Determine the (X, Y) coordinate at the center of the cell enclosing the given text.  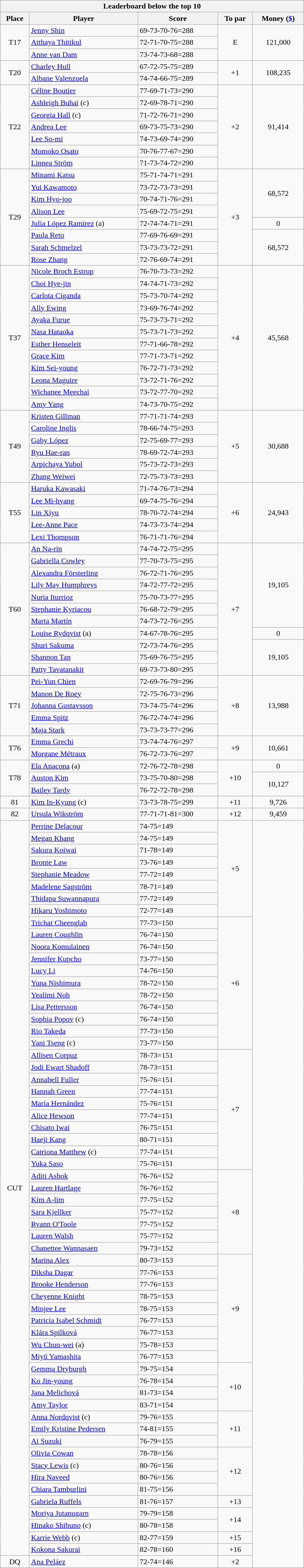
Catriona Matthew (c) (84, 1152)
Alice Hewson (84, 1115)
Kristen Gillman (84, 416)
76-68-72-79=295 (178, 609)
76-72-73-76=297 (178, 754)
Patricia Isabel Schmidt (84, 1321)
Annabell Fuller (84, 1079)
71-73-74-72=290 (178, 163)
Money ($) (278, 18)
Thidapa Suwannapura (84, 898)
75-69-76-75=295 (178, 657)
T17 (15, 42)
Caroline Inglis (84, 428)
74-74-72-75=295 (178, 549)
73-72-71-76=292 (178, 380)
81-76=157 (178, 1501)
76-72-74-74=296 (178, 717)
72-75-69-77=293 (178, 440)
73-72-73-73=291 (178, 187)
10,661 (278, 748)
Nasa Hataoka (84, 332)
72-74-74-71=291 (178, 223)
76-71-71-76=294 (178, 537)
Gabriella Cowley (84, 561)
Sara Kjellker (84, 1212)
T60 (15, 609)
Moriya Jutanugarn (84, 1514)
Shuri Sakuma (84, 645)
13,988 (278, 705)
72-76-69-74=291 (178, 259)
74-74-71-73=292 (178, 284)
Cheyenne Knight (84, 1296)
80-71=151 (178, 1140)
74-76=150 (178, 971)
Jana Melichová (84, 1393)
Nicole Broch Estrup (84, 271)
Brooke Henderson (84, 1284)
+14 (235, 1520)
Ursula Wikström (84, 814)
Paula Reto (84, 235)
Kim Sei-young (84, 368)
Pei-Yun Chien (84, 681)
77-69-76-69=291 (178, 235)
Wu Chun-wei (a) (84, 1345)
Gabriela Ruffels (84, 1501)
75-73-73-71=292 (178, 320)
Georgia Hall (c) (84, 115)
Haeji Kang (84, 1140)
75-73-72-73=293 (178, 464)
Chiara Tamburlini (84, 1489)
Kokona Sakurai (84, 1550)
77-71-66-78=292 (178, 344)
74-81=155 (178, 1429)
73-73-73-77=296 (178, 730)
Anne van Dam (84, 54)
72-75-73-73=293 (178, 476)
Momoko Osato (84, 151)
76-70-73-73=292 (178, 271)
Lisa Pettersson (84, 1007)
Alison Lee (84, 211)
77-71-71-74=293 (178, 416)
69-73-75-73=290 (178, 127)
82 (15, 814)
77-71-71-81=300 (178, 814)
Albane Valenzuela (84, 79)
Lauren Walsh (84, 1236)
Yuka Saso (84, 1164)
72-75-76-73=296 (178, 693)
Minami Katsu (84, 175)
Miyū Yamashita (84, 1357)
73-73-78-75=299 (178, 802)
Arpichaya Yubol (84, 464)
78-69-72-74=293 (178, 452)
9,459 (278, 814)
73-76=149 (178, 862)
77-71-73-71=292 (178, 356)
Kim In-Kyung (c) (84, 802)
10,127 (278, 784)
Stephanie Meadow (84, 874)
81-75=156 (178, 1489)
74-73-70-75=292 (178, 404)
Louise Rydqvist (a) (84, 633)
76-72-71-76=295 (178, 573)
73-74-75-74=296 (178, 705)
79-79=158 (178, 1514)
83-71=154 (178, 1405)
T78 (15, 778)
81 (15, 802)
+15 (235, 1538)
Emily Kristine Pedersen (84, 1429)
79-76=155 (178, 1417)
T49 (15, 446)
Wichanee Meechai (84, 392)
Céline Boutier (84, 91)
Amy Yang (84, 404)
Chanettee Wannasaen (84, 1248)
Stephanie Kyriacou (84, 609)
78-66-74-75=293 (178, 428)
Lee-Anne Pace (84, 525)
74-72-77-72=295 (178, 585)
Lauren Hartlage (84, 1188)
Emma Spitz (84, 717)
Lexi Thompson (84, 537)
+3 (235, 217)
Trichat Cheenglab (84, 923)
Leona Maguire (84, 380)
Auston Kim (84, 778)
Hinako Shibuno (c) (84, 1526)
Minjee Lee (84, 1309)
Nuria Iturrioz (84, 597)
Alexandra Försterling (84, 573)
Lauren Coughlin (84, 935)
Lee Mi-hyang (84, 500)
Ela Anacona (a) (84, 766)
Place (15, 18)
Klára Spilková (84, 1333)
Leaderboard below the top 10 (152, 6)
77-69-71-73=290 (178, 91)
69-73-73-80=295 (178, 669)
Rose Zhang (84, 259)
Lee So-mi (84, 139)
75-71-74-71=291 (178, 175)
T55 (15, 513)
74-74-66-75=289 (178, 79)
72-71-70-75=288 (178, 42)
Patty Tavatanakit (84, 669)
T37 (15, 338)
Madelene Sagström (84, 886)
Ally Ewing (84, 308)
Yealimi Noh (84, 995)
73-73-73-72=291 (178, 247)
Stacy Lewis (c) (84, 1465)
Olivia Cowan (84, 1453)
79-75=154 (178, 1369)
Maja Stark (84, 730)
108,235 (278, 73)
Yui Kawamoto (84, 187)
76-78=154 (178, 1381)
Gemma Dryburgh (84, 1369)
75-73-70-74=292 (178, 296)
30,688 (278, 446)
121,000 (278, 42)
71-78=149 (178, 850)
Carlota Ciganda (84, 296)
T29 (15, 217)
71-72-76-71=290 (178, 115)
Gaby López (84, 440)
Score (178, 18)
81-73=154 (178, 1393)
+13 (235, 1501)
+1 (235, 73)
74-73-69-74=290 (178, 139)
75-70-73-77=295 (178, 597)
T22 (15, 127)
Zhang Weiwei (84, 476)
76-72-72-78=298 (178, 790)
78-71=149 (178, 886)
72-77=149 (178, 910)
69-73-70-76=288 (178, 30)
74-67-78-76=295 (178, 633)
76-72-71-73=292 (178, 368)
Hikaru Yoshimoto (84, 910)
Jenny Shin (84, 30)
T71 (15, 705)
79-73=152 (178, 1248)
Charley Hull (84, 67)
Johanna Gustavsson (84, 705)
Noora Komulainen (84, 947)
Ana Peláez (84, 1562)
Kim A-lim (84, 1200)
Shannon Tan (84, 657)
Choi Hye-jin (84, 284)
78-78=156 (178, 1453)
Atthaya Thitikul (84, 42)
75-78=153 (178, 1345)
Yani Tseng (c) (84, 1043)
Sophia Popov (c) (84, 1019)
Anna Nordqvist (c) (84, 1417)
72-69-78-71=290 (178, 103)
Ayaka Furue (84, 320)
An Na-rin (84, 549)
80-78=158 (178, 1526)
77-70-73-75=295 (178, 561)
Lily May Humphreys (84, 585)
73-74-73-68=288 (178, 54)
Marina Alex (84, 1260)
Linnea Ström (84, 163)
9,726 (278, 802)
45,568 (278, 338)
76-75=151 (178, 1128)
Megan Khang (84, 838)
Aditi Ashok (84, 1176)
Sakura Koiwai (84, 850)
Amy Taylor (84, 1405)
Marta Martín (84, 621)
Hannah Green (84, 1091)
Karrie Webb (c) (84, 1538)
Morgane Métraux (84, 754)
Julia López Ramirez (a) (84, 223)
72-74=146 (178, 1562)
+4 (235, 338)
María Hernández (84, 1103)
73-69-76-74=292 (178, 308)
72-73-74-76=295 (178, 645)
73-75-70-80=298 (178, 778)
73-74-74-76=297 (178, 742)
Sarah Schmelzel (84, 247)
Emma Grechi (84, 742)
70-74-71-76=291 (178, 199)
Ashleigh Buhai (c) (84, 103)
Hira Naveed (84, 1477)
Player (84, 18)
To par (235, 18)
74-73-72-76=295 (178, 621)
Perrine Delacour (84, 826)
Jennifer Kupcho (84, 959)
Esther Henseleit (84, 344)
Kim Hyo-joo (84, 199)
E (235, 42)
Lucy Li (84, 971)
Lin Xiyu (84, 513)
91,414 (278, 127)
CUT (15, 1188)
Yuna Nishimura (84, 983)
T20 (15, 73)
Allisen Corpuz (84, 1055)
Chisato Iwai (84, 1128)
72-76-72-78=298 (178, 766)
Ryu Hae-ran (84, 452)
Bronte Law (84, 862)
Grace Kim (84, 356)
69-74-75-76=294 (178, 500)
82-77=159 (178, 1538)
75-69-72-75=291 (178, 211)
Ryann O'Toole (84, 1224)
Rio Takeda (84, 1031)
82-78=160 (178, 1550)
Manon De Roey (84, 693)
Jodi Ewart Shadoff (84, 1067)
75-73-71-73=292 (178, 332)
Bailey Tardy (84, 790)
+16 (235, 1550)
76-79=155 (178, 1441)
DQ (15, 1562)
80-73=153 (178, 1260)
Ai Suzuki (84, 1441)
24,943 (278, 513)
74-73-73-74=294 (178, 525)
Haruka Kawasaki (84, 488)
Ko Jin-young (84, 1381)
71-74-76-73=294 (178, 488)
67-72-75-75=289 (178, 67)
Andrea Lee (84, 127)
70-76-77-67=290 (178, 151)
78-70-72-74=294 (178, 513)
72-69-76-79=296 (178, 681)
T76 (15, 748)
Diksha Dagar (84, 1272)
73-72-77-70=292 (178, 392)
